Locate the cell with the specified text and output its [X, Y] center coordinate. 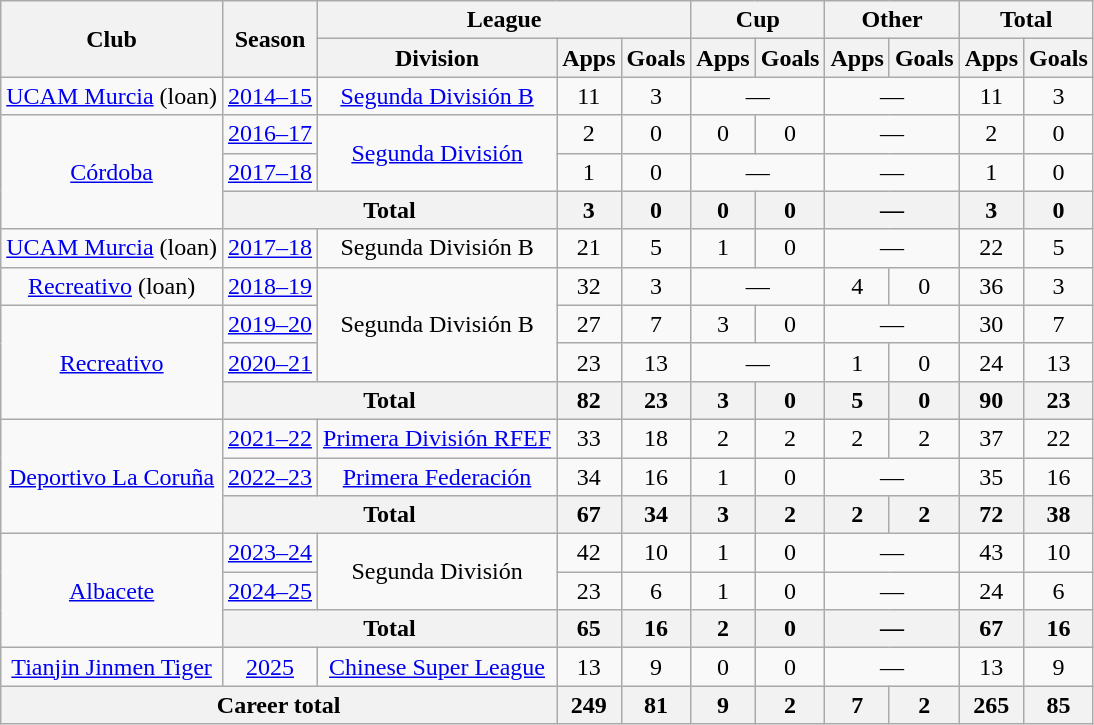
Albacete [112, 591]
2018–19 [270, 286]
2014–15 [270, 96]
2025 [270, 667]
35 [991, 477]
Recreativo (loan) [112, 286]
82 [589, 400]
Córdoba [112, 172]
Primera Federación [438, 477]
90 [991, 400]
Other [892, 20]
32 [589, 286]
81 [656, 705]
2019–20 [270, 324]
265 [991, 705]
Club [112, 39]
249 [589, 705]
2024–25 [270, 591]
4 [857, 286]
2023–24 [270, 553]
2016–17 [270, 134]
Chinese Super League [438, 667]
42 [589, 553]
38 [1059, 515]
Cup [758, 20]
33 [589, 438]
21 [589, 248]
Division [438, 58]
72 [991, 515]
Deportivo La Coruña [112, 476]
Primera División RFEF [438, 438]
36 [991, 286]
Season [270, 39]
2020–21 [270, 362]
43 [991, 553]
2021–22 [270, 438]
2022–23 [270, 477]
37 [991, 438]
30 [991, 324]
Tianjin Jinmen Tiger [112, 667]
65 [589, 629]
Recreativo [112, 362]
Career total [279, 705]
85 [1059, 705]
18 [656, 438]
27 [589, 324]
League [504, 20]
